Search for the cell housing the specified text and yield its [x, y] center coordinate. 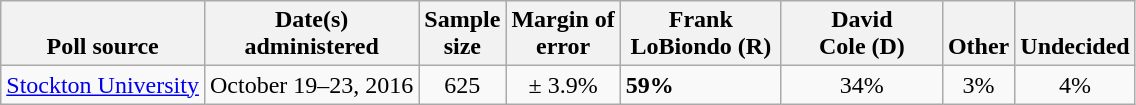
4% [1075, 85]
Date(s)administered [311, 34]
DavidCole (D) [862, 34]
± 3.9% [563, 85]
3% [978, 85]
Other [978, 34]
Undecided [1075, 34]
Poll source [103, 34]
625 [462, 85]
October 19–23, 2016 [311, 85]
59% [700, 85]
34% [862, 85]
FrankLoBiondo (R) [700, 34]
Samplesize [462, 34]
Stockton University [103, 85]
Margin oferror [563, 34]
